Identify which cell holds the provided text, then report its [X, Y] central coordinate. 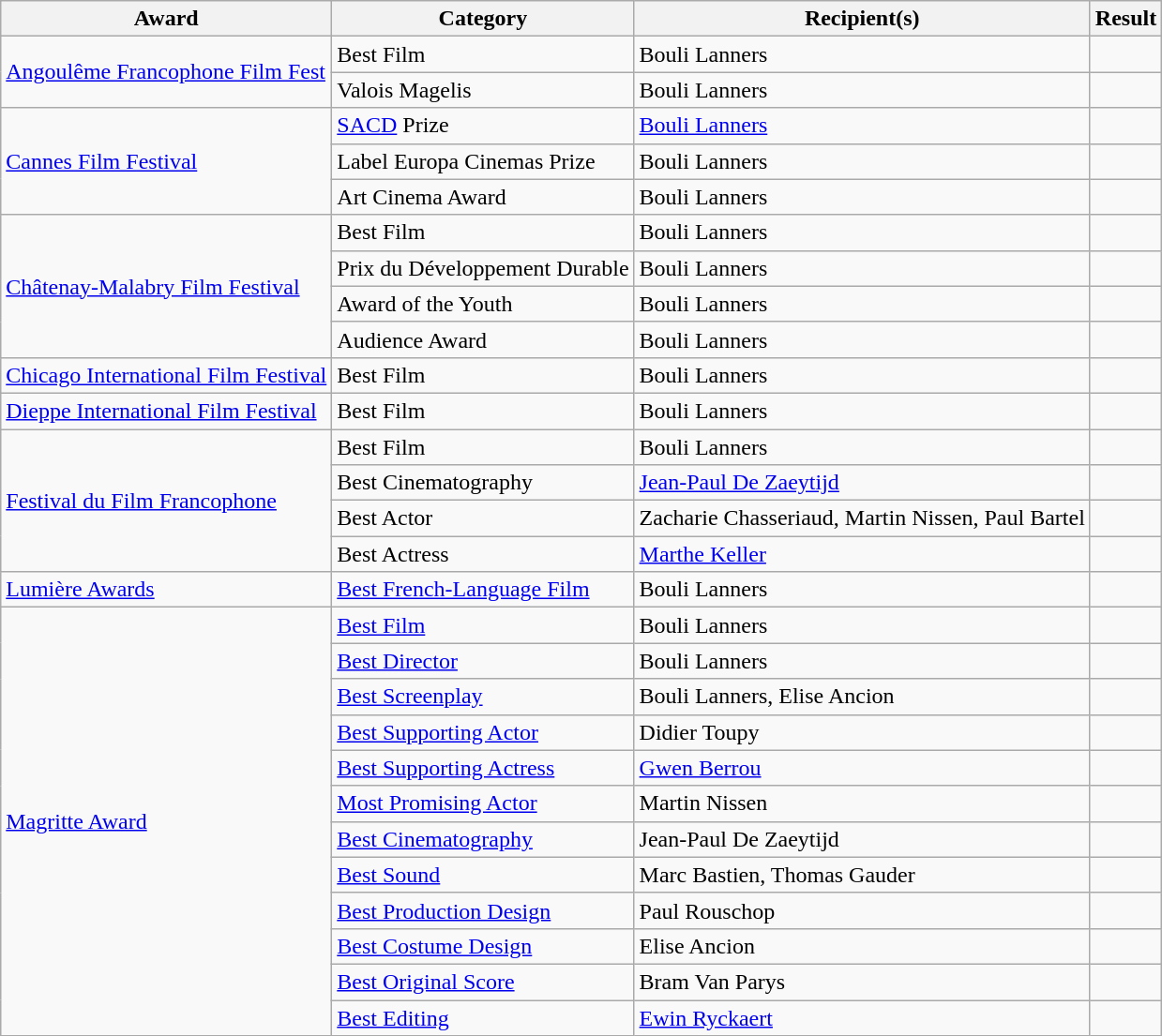
Most Promising Actor [483, 803]
Best French-Language Film [483, 590]
Magritte Award [167, 821]
Paul Rouschop [862, 910]
Bram Van Parys [862, 982]
SACD Prize [483, 126]
Best Costume Design [483, 946]
Prix du Développement Durable [483, 268]
Best Supporting Actor [483, 732]
Angoulême Francophone Film Fest [167, 72]
Valois Magelis [483, 90]
Chicago International Film Festival [167, 375]
Best Editing [483, 1017]
Zacharie Chasseriaud, Martin Nissen, Paul Bartel [862, 518]
Award of the Youth [483, 304]
Audience Award [483, 339]
Bouli Lanners, Elise Ancion [862, 697]
Elise Ancion [862, 946]
Label Europa Cinemas Prize [483, 161]
Award [167, 19]
Recipient(s) [862, 19]
Art Cinema Award [483, 197]
Result [1125, 19]
Cannes Film Festival [167, 161]
Best Sound [483, 875]
Lumière Awards [167, 590]
Châtenay-Malabry Film Festival [167, 286]
Best Supporting Actress [483, 768]
Best Director [483, 661]
Best Production Design [483, 910]
Dieppe International Film Festival [167, 411]
Gwen Berrou [862, 768]
Festival du Film Francophone [167, 501]
Best Actress [483, 554]
Category [483, 19]
Marthe Keller [862, 554]
Ewin Ryckaert [862, 1017]
Best Original Score [483, 982]
Best Screenplay [483, 697]
Martin Nissen [862, 803]
Best Actor [483, 518]
Marc Bastien, Thomas Gauder [862, 875]
Didier Toupy [862, 732]
